Search for the cell housing the specified text and yield its [x, y] center coordinate. 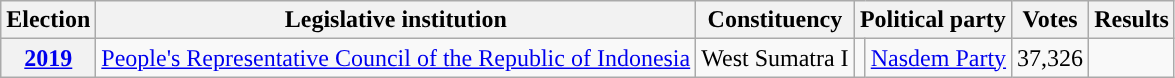
Nasdem Party [938, 58]
37,326 [1050, 58]
People's Representative Council of the Republic of Indonesia [396, 58]
Election [48, 20]
Votes [1050, 20]
Constituency [775, 20]
Political party [932, 20]
2019 [48, 58]
Legislative institution [396, 20]
Results [1132, 20]
West Sumatra I [775, 58]
